For the text-containing cell, return its midpoint in [X, Y] coordinate format. 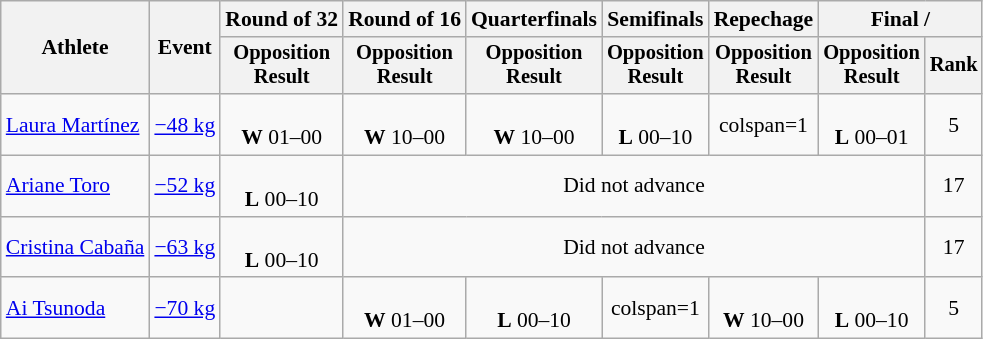
Quarterfinals [534, 19]
Laura Martínez [76, 124]
−52 kg [184, 186]
Athlete [76, 48]
Round of 32 [282, 19]
Event [184, 48]
Semifinals [656, 19]
Round of 16 [404, 19]
Ariane Toro [76, 186]
Cristina Cabaña [76, 248]
L 00–01 [872, 124]
Repechage [764, 19]
−70 kg [184, 308]
Rank [954, 66]
−63 kg [184, 248]
Ai Tsunoda [76, 308]
−48 kg [184, 124]
Final / [900, 19]
